Identify which cell holds the provided text, then report its [x, y] central coordinate. 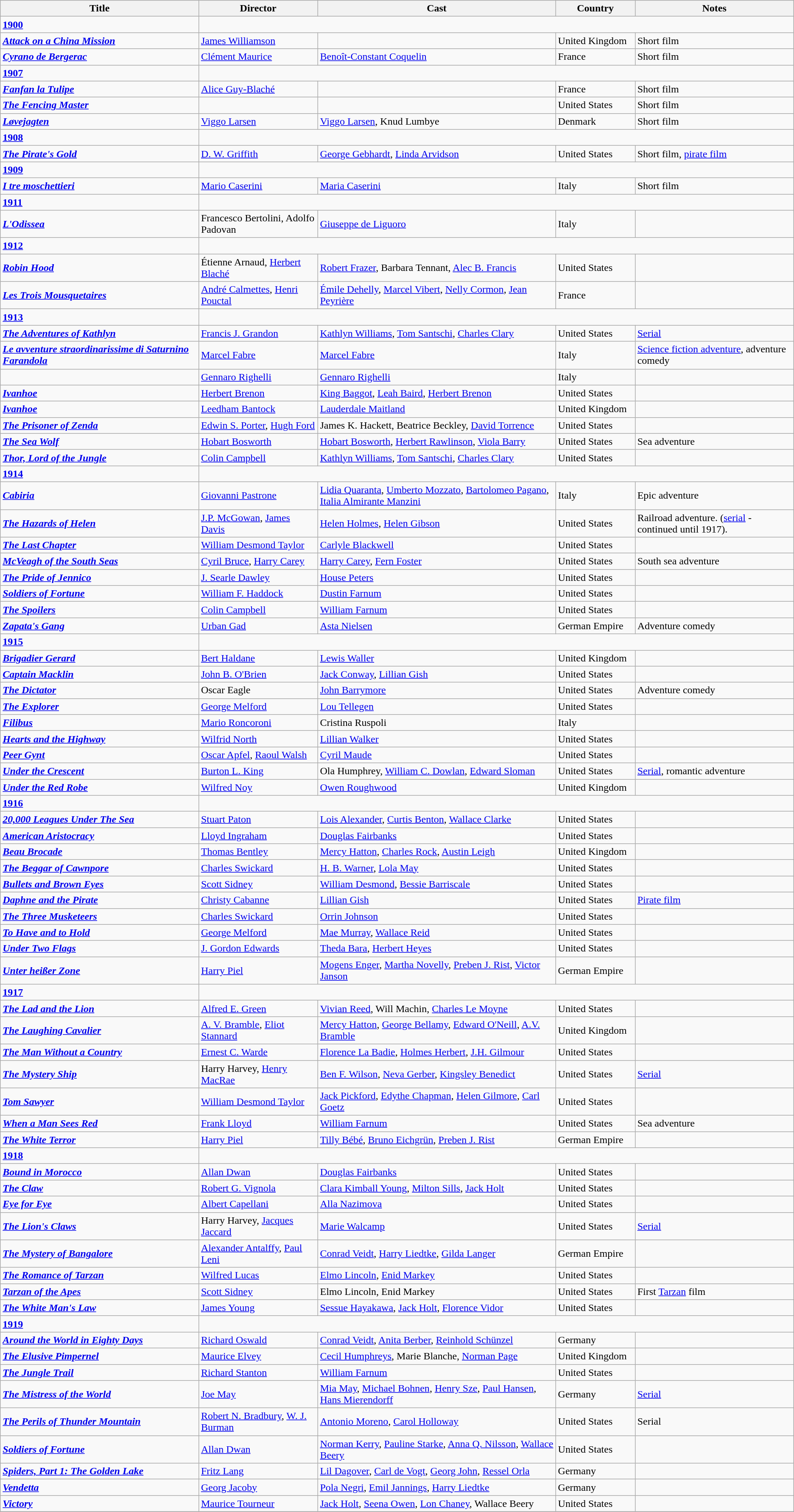
Lou Tellegen [437, 706]
Maurice Tourneur [258, 1504]
Country [595, 8]
Director [258, 8]
Mogens Enger, Martha Novelly, Preben J. Rist, Victor Janson [437, 970]
First Tarzan film [714, 1292]
Cabiria [100, 495]
1914 [100, 474]
The Man Without a Country [100, 1052]
Christy Cabanne [258, 900]
1917 [100, 992]
Leedham Bantock [258, 409]
Mario Roncoroni [258, 723]
Under Two Flags [100, 948]
Lewis Waller [437, 658]
South sea adventure [714, 561]
Lil Dagover, Carl de Vogt, Georg John, Ressel Orla [437, 1471]
Tarzan of the Apes [100, 1292]
Filibus [100, 723]
The Pirate's Gold [100, 153]
Burton L. King [258, 771]
Edwin S. Porter, Hugh Ford [258, 425]
The Lion's Claws [100, 1226]
Benoît-Constant Coquelin [437, 57]
Giovanni Pastrone [258, 495]
Joe May [258, 1394]
Clara Kimball Young, Milton Sills, Jack Holt [437, 1188]
D. W. Griffith [258, 153]
Serial, romantic adventure [714, 771]
Hearts and the Highway [100, 739]
Pola Negri, Emil Jannings, Harry Liedtke [437, 1487]
Løvejagten [100, 121]
André Calmettes, Henri Pouctal [258, 295]
John Barrymore [437, 690]
Georg Jacoby [258, 1487]
The Beggar of Cawnpore [100, 868]
Thor, Lord of the Jungle [100, 458]
King Baggot, Leah Baird, Herbert Brenon [437, 393]
James K. Hackett, Beatrice Beckley, David Torrence [437, 425]
Florence La Badie, Holmes Herbert, J.H. Gilmour [437, 1052]
Asta Nielsen [437, 626]
Beau Brocade [100, 852]
William Desmond, Bessie Barriscale [437, 884]
Richard Stanton [258, 1373]
Vendetta [100, 1487]
Urban Gad [258, 626]
The Sea Wolf [100, 441]
Conrad Veidt, Harry Liedtke, Gilda Langer [437, 1253]
Owen Roughwood [437, 787]
I tre moschettieri [100, 186]
Title [100, 8]
Brigadier Gerard [100, 658]
Lois Alexander, Curtis Benton, Wallace Clarke [437, 820]
20,000 Leagues Under The Sea [100, 820]
Robin Hood [100, 268]
Mia May, Michael Bohnen, Henry Sze, Paul Hansen, Hans Mierendorff [437, 1394]
Theda Bara, Herbert Heyes [437, 948]
Railroad adventure. (serial - continued until 1917). [714, 523]
Captain Macklin [100, 674]
Conrad Veidt, Anita Berber, Reinhold Schünzel [437, 1340]
The Romance of Tarzan [100, 1275]
Short film, pirate film [714, 153]
Harry Harvey, Jacques Jaccard [258, 1226]
Bert Haldane [258, 658]
1909 [100, 170]
Cecil Humphreys, Marie Blanche, Norman Page [437, 1356]
Mercy Hatton, Charles Rock, Austin Leigh [437, 852]
American Aristocracy [100, 836]
Mae Murray, Wallace Reid [437, 932]
Alexander Antalffy, Paul Leni [258, 1253]
Tom Sawyer [100, 1102]
Lidia Quaranta, Umberto Mozzato, Bartolomeo Pagano, Italia Almirante Manzini [437, 495]
Frank Lloyd [258, 1124]
Orrin Johnson [437, 916]
Francis J. Grandon [258, 333]
Bullets and Brown Eyes [100, 884]
Under the Crescent [100, 771]
L'Odissea [100, 224]
Émile Dehelly, Marcel Vibert, Nelly Cormon, Jean Peyrière [437, 295]
J. Searle Dawley [258, 577]
Victory [100, 1504]
H. B. Warner, Lola May [437, 868]
Oscar Apfel, Raoul Walsh [258, 755]
The Dictator [100, 690]
Carlyle Blackwell [437, 545]
The Claw [100, 1188]
Fanfan la Tulipe [100, 89]
1911 [100, 202]
William F. Haddock [258, 594]
1907 [100, 73]
The Fencing Master [100, 105]
Mario Caserini [258, 186]
1918 [100, 1156]
Jack Holt, Seena Owen, Lon Chaney, Wallace Beery [437, 1504]
Thomas Bentley [258, 852]
Oscar Eagle [258, 690]
Helen Holmes, Helen Gibson [437, 523]
The Three Musketeers [100, 916]
The Adventures of Kathlyn [100, 333]
Cyril Bruce, Harry Carey [258, 561]
Cyrano de Bergerac [100, 57]
1908 [100, 137]
The White Man's Law [100, 1308]
Albert Capellani [258, 1204]
Ernest C. Warde [258, 1052]
The Mystery Ship [100, 1074]
Robert N. Bradbury, W. J. Burman [258, 1422]
The Last Chapter [100, 545]
The Spoilers [100, 610]
Spiders, Part 1: The Golden Lake [100, 1471]
Cyril Maude [437, 755]
Wilfrid North [258, 739]
House Peters [437, 577]
Jack Pickford, Edythe Chapman, Helen Gilmore, Carl Goetz [437, 1102]
Bound in Morocco [100, 1172]
Harry Carey, Fern Foster [437, 561]
Science fiction adventure, adventure comedy [714, 355]
Le avventure straordinarissime di Saturnino Farandola [100, 355]
Wilfred Noy [258, 787]
Hobart Bosworth [258, 441]
A. V. Bramble, Eliot Stannard [258, 1030]
J.P. McGowan, James Davis [258, 523]
The Hazards of Helen [100, 523]
Cast [437, 8]
Epic adventure [714, 495]
The Jungle Trail [100, 1373]
J. Gordon Edwards [258, 948]
Lloyd Ingraham [258, 836]
Denmark [595, 121]
1919 [100, 1324]
Notes [714, 8]
Norman Kerry, Pauline Starke, Anna Q. Nilsson, Wallace Beery [437, 1449]
Peer Gynt [100, 755]
The Lad and the Lion [100, 1008]
Eye for Eye [100, 1204]
Alfred E. Green [258, 1008]
Lillian Gish [437, 900]
Sessue Hayakawa, Jack Holt, Florence Vidor [437, 1308]
Marie Walcamp [437, 1226]
1913 [100, 317]
Ben F. Wilson, Neva Gerber, Kingsley Benedict [437, 1074]
Antonio Moreno, Carol Holloway [437, 1422]
George Gebhardt, Linda Arvidson [437, 153]
Lillian Walker [437, 739]
Ola Humphrey, William C. Dowlan, Edward Sloman [437, 771]
Viggo Larsen, Knud Lumbye [437, 121]
The Explorer [100, 706]
Alice Guy-Blaché [258, 89]
1912 [100, 246]
Unter heißer Zone [100, 970]
Stuart Paton [258, 820]
Les Trois Mousquetaires [100, 295]
McVeagh of the South Seas [100, 561]
The Prisoner of Zenda [100, 425]
Hobart Bosworth, Herbert Rawlinson, Viola Barry [437, 441]
Dustin Farnum [437, 594]
Under the Red Robe [100, 787]
Alla Nazimova [437, 1204]
Richard Oswald [258, 1340]
Around the World in Eighty Days [100, 1340]
Viggo Larsen [258, 121]
1916 [100, 803]
Daphne and the Pirate [100, 900]
Giuseppe de Liguoro [437, 224]
Harry Harvey, Henry MacRae [258, 1074]
Clément Maurice [258, 57]
Étienne Arnaud, Herbert Blaché [258, 268]
Jack Conway, Lillian Gish [437, 674]
Fritz Lang [258, 1471]
Vivian Reed, Will Machin, Charles Le Moyne [437, 1008]
The White Terror [100, 1140]
John B. O'Brien [258, 674]
Cristina Ruspoli [437, 723]
Robert Frazer, Barbara Tennant, Alec B. Francis [437, 268]
Attack on a China Mission [100, 41]
The Mistress of the World [100, 1394]
1915 [100, 642]
The Mystery of Bangalore [100, 1253]
The Pride of Jennico [100, 577]
Maurice Elvey [258, 1356]
Francesco Bertolini, Adolfo Padovan [258, 224]
The Laughing Cavalier [100, 1030]
James Williamson [258, 41]
Maria Caserini [437, 186]
To Have and to Hold [100, 932]
Pirate film [714, 900]
Lauderdale Maitland [437, 409]
Wilfred Lucas [258, 1275]
Herbert Brenon [258, 393]
James Young [258, 1308]
Mercy Hatton, George Bellamy, Edward O'Neill, A.V. Bramble [437, 1030]
The Perils of Thunder Mountain [100, 1422]
Robert G. Vignola [258, 1188]
1900 [100, 25]
Tilly Bébé, Bruno Eichgrün, Preben J. Rist [437, 1140]
When a Man Sees Red [100, 1124]
The Elusive Pimpernel [100, 1356]
Zapata's Gang [100, 626]
